Detect which cell encompasses the target text, then output its [X, Y] center coordinate. 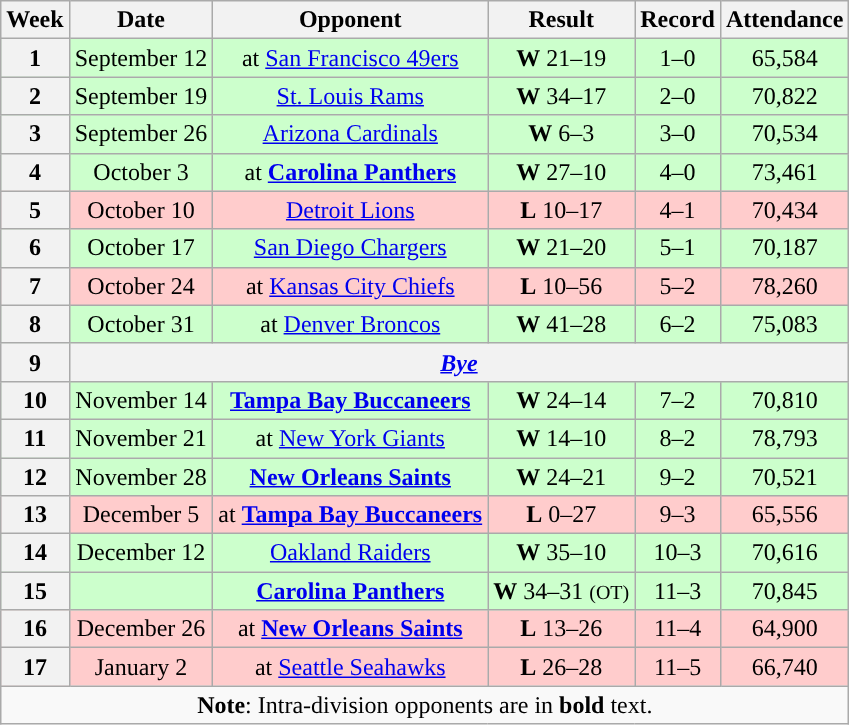
September 12 [141, 58]
at Seattle Seahawks [350, 667]
70,810 [784, 400]
Date [141, 20]
15 [35, 591]
10 [35, 400]
at Kansas City Chiefs [350, 286]
L 10–17 [562, 210]
13 [35, 515]
L 26–28 [562, 667]
70,434 [784, 210]
Bye [459, 362]
December 5 [141, 515]
W 24–14 [562, 400]
3 [35, 134]
73,461 [784, 172]
2 [35, 96]
14 [35, 553]
7–2 [678, 400]
11–5 [678, 667]
11 [35, 438]
at Carolina Panthers [350, 172]
66,740 [784, 667]
W 21–20 [562, 248]
6–2 [678, 324]
W 14–10 [562, 438]
Tampa Bay Buccaneers [350, 400]
16 [35, 629]
70,845 [784, 591]
4–1 [678, 210]
9 [35, 362]
November 21 [141, 438]
W 24–21 [562, 477]
Oakland Raiders [350, 553]
St. Louis Rams [350, 96]
7 [35, 286]
Attendance [784, 20]
San Diego Chargers [350, 248]
70,616 [784, 553]
8 [35, 324]
65,584 [784, 58]
at San Francisco 49ers [350, 58]
Record [678, 20]
1–0 [678, 58]
9–2 [678, 477]
70,534 [784, 134]
L 10–56 [562, 286]
75,083 [784, 324]
October 10 [141, 210]
November 14 [141, 400]
78,260 [784, 286]
5 [35, 210]
70,822 [784, 96]
64,900 [784, 629]
Arizona Cardinals [350, 134]
9–3 [678, 515]
W 27–10 [562, 172]
2–0 [678, 96]
October 17 [141, 248]
78,793 [784, 438]
1 [35, 58]
4 [35, 172]
September 26 [141, 134]
at New Orleans Saints [350, 629]
W 34–31 (OT) [562, 591]
Result [562, 20]
11–3 [678, 591]
November 28 [141, 477]
12 [35, 477]
January 2 [141, 667]
Carolina Panthers [350, 591]
4–0 [678, 172]
December 26 [141, 629]
8–2 [678, 438]
at New York Giants [350, 438]
September 19 [141, 96]
L 13–26 [562, 629]
October 3 [141, 172]
Week [35, 20]
70,521 [784, 477]
W 41–28 [562, 324]
Opponent [350, 20]
70,187 [784, 248]
W 21–19 [562, 58]
6 [35, 248]
December 12 [141, 553]
Detroit Lions [350, 210]
17 [35, 667]
W 35–10 [562, 553]
10–3 [678, 553]
W 34–17 [562, 96]
65,556 [784, 515]
October 31 [141, 324]
5–1 [678, 248]
at Denver Broncos [350, 324]
3–0 [678, 134]
Note: Intra-division opponents are in bold text. [425, 705]
11–4 [678, 629]
W 6–3 [562, 134]
New Orleans Saints [350, 477]
5–2 [678, 286]
at Tampa Bay Buccaneers [350, 515]
October 24 [141, 286]
L 0–27 [562, 515]
